Find where the given text appears and provide that cell's center as (X, Y) coordinate. 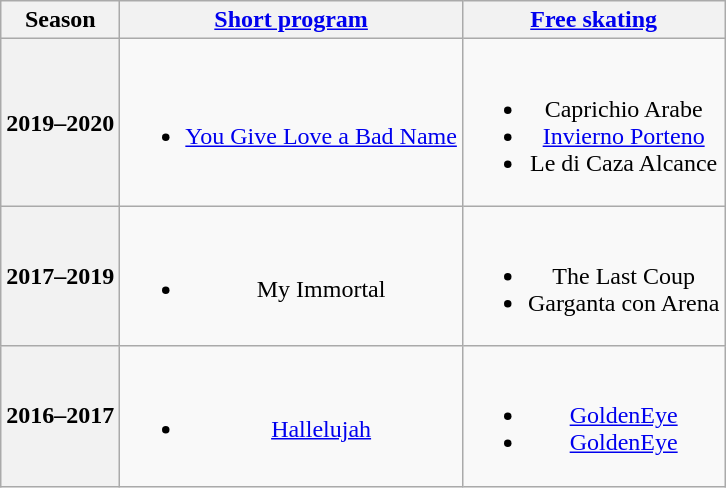
The Last Coup Garganta con Arena (594, 276)
2017–2019 (60, 276)
Season (60, 20)
2019–2020 (60, 122)
Hallelujah (292, 416)
Caprichio Arabe Invierno Porteno Le di Caza Alcance (594, 122)
You Give Love a Bad Name (292, 122)
Short program (292, 20)
Free skating (594, 20)
GoldenEye GoldenEye (594, 416)
My Immortal (292, 276)
2016–2017 (60, 416)
